Provide the [x, y] coordinate of the cell's center where the given text is located.  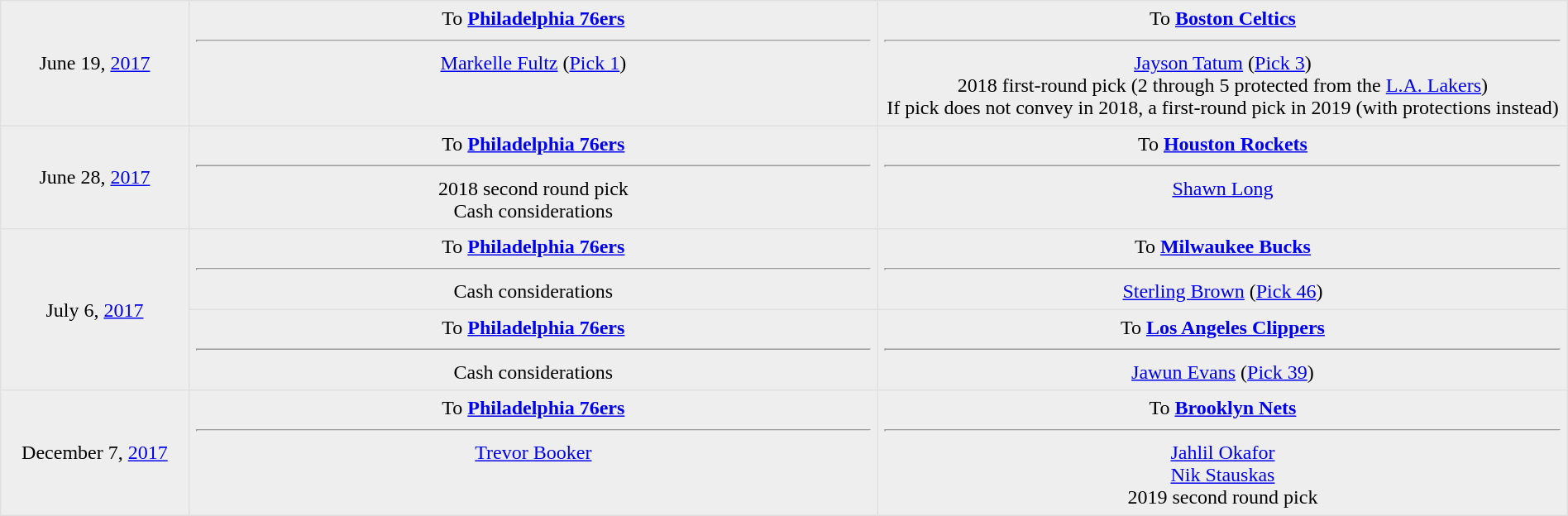
June 28, 2017 [94, 177]
To Los Angeles ClippersJawun Evans (Pick 39) [1223, 350]
To Philadelphia 76ersTrevor Booker [533, 453]
To Philadelphia 76ers2018 second round pickCash considerations [533, 177]
To Brooklyn NetsJahlil OkaforNik Stauskas2019 second round pick [1223, 453]
July 6, 2017 [94, 309]
June 19, 2017 [94, 64]
December 7, 2017 [94, 453]
To Philadelphia 76ersMarkelle Fultz (Pick 1) [533, 64]
To Milwaukee BucksSterling Brown (Pick 46) [1223, 270]
To Houston RocketsShawn Long [1223, 177]
